Detect which cell encompasses the target text, then output its (X, Y) center coordinate. 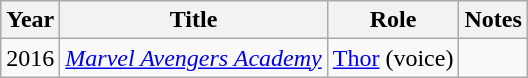
Role (393, 20)
Year (30, 20)
Thor (voice) (393, 58)
Notes (493, 20)
Marvel Avengers Academy (194, 58)
2016 (30, 58)
Title (194, 20)
